Scan for the cell matching the given text and deliver its (X, Y) coordinate at center. 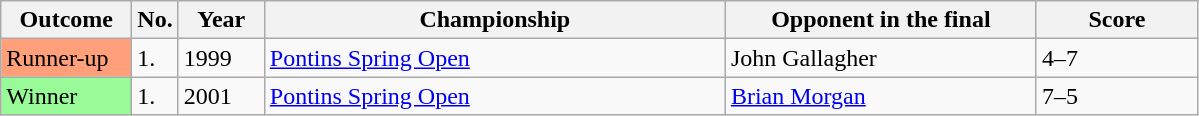
Winner (66, 96)
Championship (494, 20)
Opponent in the final (880, 20)
Brian Morgan (880, 96)
Score (1116, 20)
1999 (221, 58)
Outcome (66, 20)
John Gallagher (880, 58)
Runner-up (66, 58)
No. (155, 20)
2001 (221, 96)
4–7 (1116, 58)
Year (221, 20)
7–5 (1116, 96)
